Provide the (x, y) coordinate of the cell's center where the given text is located.  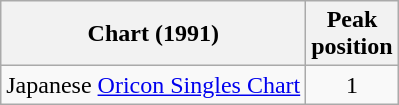
Peakposition (352, 34)
Chart (1991) (154, 34)
1 (352, 85)
Japanese Oricon Singles Chart (154, 85)
